For the text-containing cell, return its midpoint in (X, Y) coordinate format. 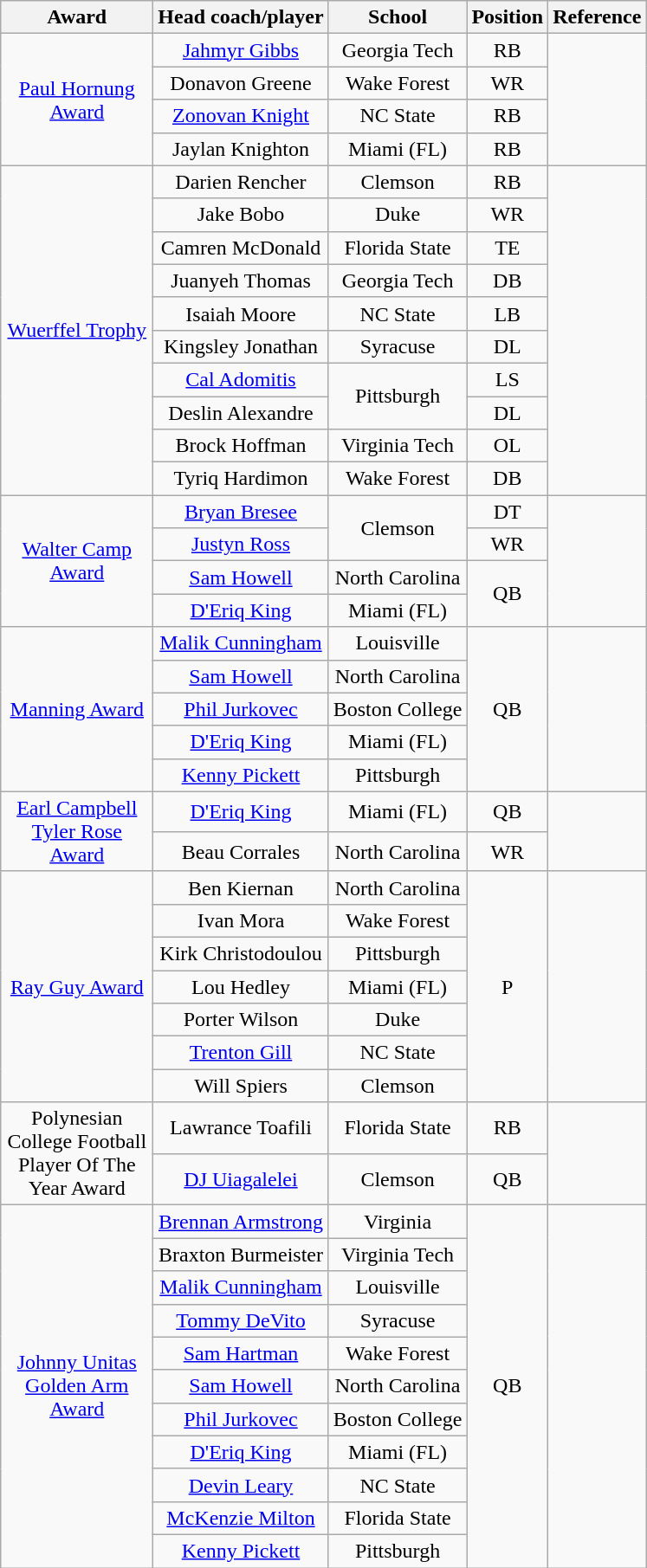
Kingsley Jonathan (241, 346)
DJ Uiagalelei (241, 1179)
OL (508, 446)
Lawrance Toafili (241, 1128)
Bryan Bresee (241, 512)
Braxton Burmeister (241, 1255)
Ivan Mora (241, 920)
Beau Corrales (241, 851)
Brennan Armstrong (241, 1222)
Deslin Alexandre (241, 413)
Cal Adomitis (241, 379)
Jaylan Knighton (241, 149)
Award (77, 17)
DT (508, 512)
Sam Hartman (241, 1353)
Walter Camp Award (77, 561)
TE (508, 248)
Reference (598, 17)
Juanyeh Thomas (241, 281)
P (508, 986)
LS (508, 379)
Polynesian College Football Player Of The Year Award (77, 1153)
Darien Rencher (241, 182)
Ray Guy Award (77, 986)
Head coach/player (241, 17)
Ben Kiernan (241, 887)
Johnny Unitas Golden Arm Award (77, 1387)
Porter Wilson (241, 1020)
Camren McDonald (241, 248)
Trenton Gill (241, 1053)
Will Spiers (241, 1086)
Lou Hedley (241, 986)
Tommy DeVito (241, 1320)
LB (508, 313)
Virginia (398, 1222)
Isaiah Moore (241, 313)
Manning Award (77, 709)
Wuerffel Trophy (77, 331)
Paul Hornung Award (77, 100)
Justyn Ross (241, 545)
Donavon Greene (241, 83)
Earl Campbell Tyler Rose Award (77, 831)
Tyriq Hardimon (241, 479)
Jake Bobo (241, 215)
McKenzie Milton (241, 1518)
Kirk Christodoulou (241, 953)
Jahmyr Gibbs (241, 50)
Devin Leary (241, 1485)
Zonovan Knight (241, 116)
School (398, 17)
Position (508, 17)
Brock Hoffman (241, 446)
